Find where the given text appears and provide that cell's center as (X, Y) coordinate. 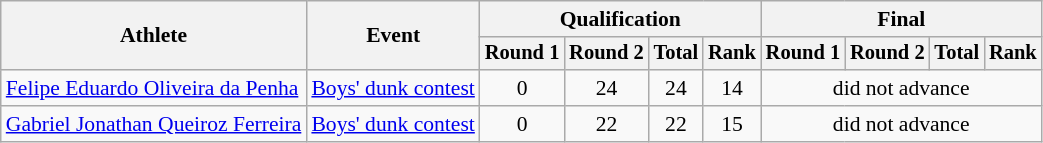
Event (393, 36)
Athlete (154, 36)
Final (902, 19)
Felipe Eduardo Oliveira da Penha (154, 88)
Gabriel Jonathan Queiroz Ferreira (154, 124)
Qualification (620, 19)
14 (732, 88)
15 (732, 124)
